Search for the cell housing the specified text and yield its [X, Y] center coordinate. 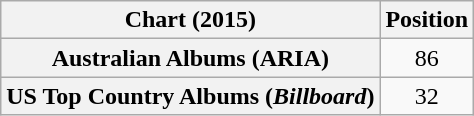
86 [427, 58]
Australian Albums (ARIA) [190, 58]
Chart (2015) [190, 20]
Position [427, 20]
32 [427, 96]
US Top Country Albums (Billboard) [190, 96]
